Output the [x, y] coordinate of the center of the cell containing the given text.  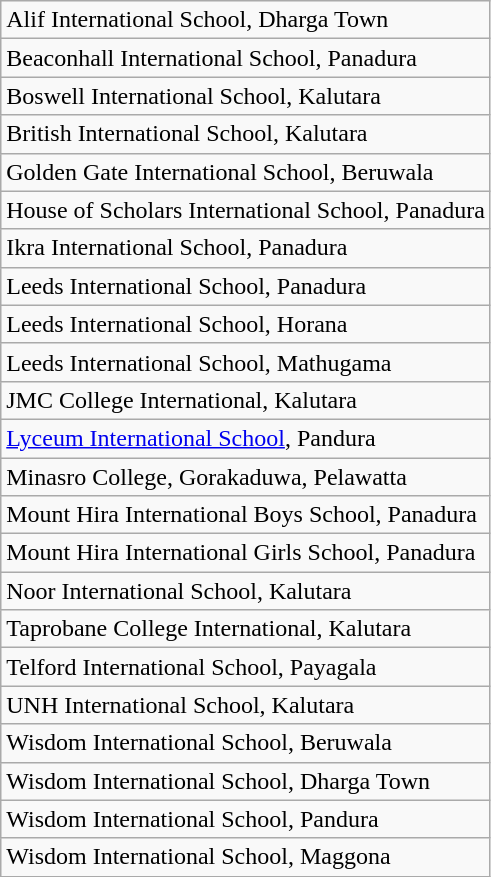
Golden Gate International School, Beruwala [246, 172]
Mount Hira International Boys School, Panadura [246, 515]
Leeds International School, Horana [246, 324]
Taprobane College International, Kalutara [246, 629]
Telford International School, Payagala [246, 667]
JMC College International, Kalutara [246, 400]
Wisdom International School, Maggona [246, 857]
Leeds International School, Mathugama [246, 362]
British International School, Kalutara [246, 134]
Mount Hira International Girls School, Panadura [246, 553]
Ikra International School, Panadura [246, 248]
Wisdom International School, Beruwala [246, 743]
Noor International School, Kalutara [246, 591]
Boswell International School, Kalutara [246, 96]
Wisdom International School, Dharga Town [246, 781]
Beaconhall International School, Panadura [246, 58]
Alif International School, Dharga Town [246, 20]
Minasro College, Gorakaduwa, Pelawatta [246, 477]
House of Scholars International School, Panadura [246, 210]
Leeds International School, Panadura [246, 286]
Lyceum International School, Pandura [246, 438]
Wisdom International School, Pandura [246, 819]
UNH International School, Kalutara [246, 705]
